Pinpoint the cell where the given text exists, returning its [x, y] midpoint coordinate. 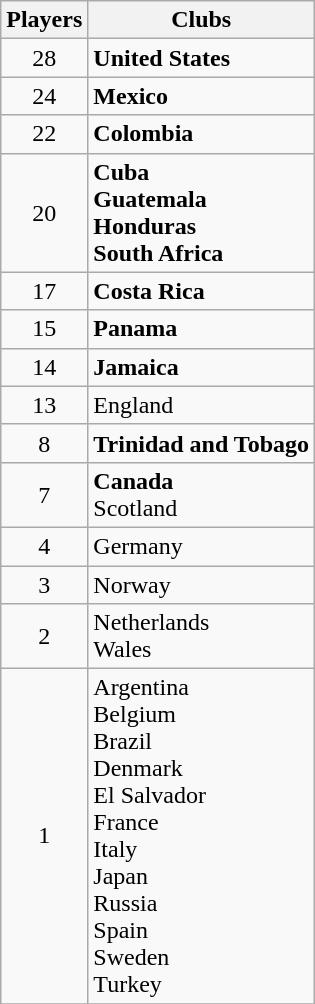
4 [44, 546]
8 [44, 443]
20 [44, 212]
Jamaica [202, 367]
13 [44, 405]
3 [44, 585]
15 [44, 329]
Costa Rica [202, 291]
Norway [202, 585]
England [202, 405]
17 [44, 291]
Mexico [202, 96]
Panama [202, 329]
Trinidad and Tobago [202, 443]
1 [44, 836]
Colombia [202, 134]
Clubs [202, 20]
28 [44, 58]
24 [44, 96]
United States [202, 58]
Players [44, 20]
14 [44, 367]
7 [44, 494]
22 [44, 134]
Netherlands Wales [202, 636]
Canada Scotland [202, 494]
2 [44, 636]
Cuba Guatemala Honduras South Africa [202, 212]
Argentina Belgium Brazil Denmark El Salvador France Italy Japan Russia Spain Sweden Turkey [202, 836]
Germany [202, 546]
